Scan for the cell matching the given text and deliver its (X, Y) coordinate at center. 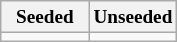
Unseeded (133, 17)
Seeded (45, 17)
